Scan for the cell matching the given text and deliver its [x, y] coordinate at center. 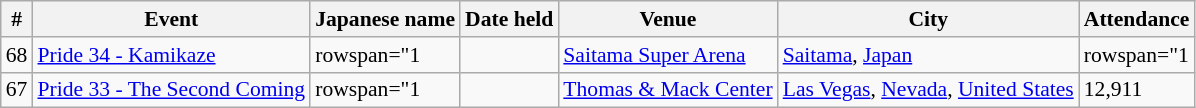
# [17, 19]
Japanese name [385, 19]
Pride 34 - Kamikaze [171, 55]
City [928, 19]
Thomas & Mack Center [668, 90]
Event [171, 19]
Venue [668, 19]
Attendance [1137, 19]
Saitama, Japan [928, 55]
Date held [509, 19]
Las Vegas, Nevada, United States [928, 90]
67 [17, 90]
12,911 [1137, 90]
Pride 33 - The Second Coming [171, 90]
68 [17, 55]
Saitama Super Arena [668, 55]
